Return the [X, Y] coordinate for the center point of the cell that contains the specified text.  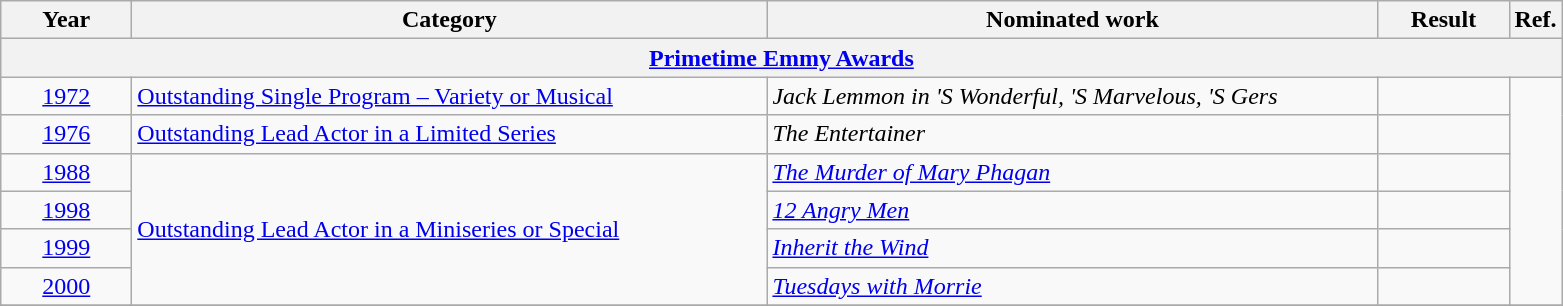
Category [450, 20]
The Entertainer [1072, 134]
The Murder of Mary Phagan [1072, 172]
Ref. [1536, 20]
Outstanding Single Program – Variety or Musical [450, 96]
1998 [66, 210]
Nominated work [1072, 20]
1999 [66, 248]
2000 [66, 286]
Year [66, 20]
Jack Lemmon in 'S Wonderful, 'S Marvelous, 'S Gers [1072, 96]
1988 [66, 172]
Tuesdays with Morrie [1072, 286]
Inherit the Wind [1072, 248]
1976 [66, 134]
Outstanding Lead Actor in a Limited Series [450, 134]
Result [1444, 20]
1972 [66, 96]
12 Angry Men [1072, 210]
Primetime Emmy Awards [782, 58]
Outstanding Lead Actor in a Miniseries or Special [450, 229]
